Scan for the cell matching the given text and deliver its (x, y) coordinate at center. 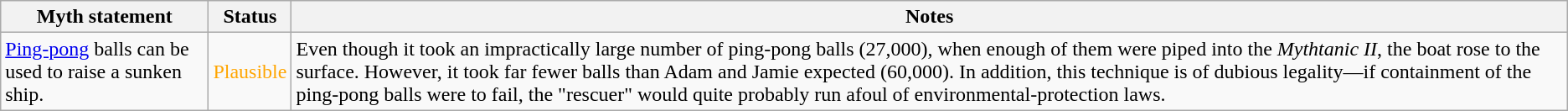
Plausible (250, 71)
Status (250, 17)
Notes (930, 17)
Ping-pong balls can be used to raise a sunken ship. (105, 71)
Myth statement (105, 17)
